Output the [X, Y] coordinate of the center of the cell containing the given text.  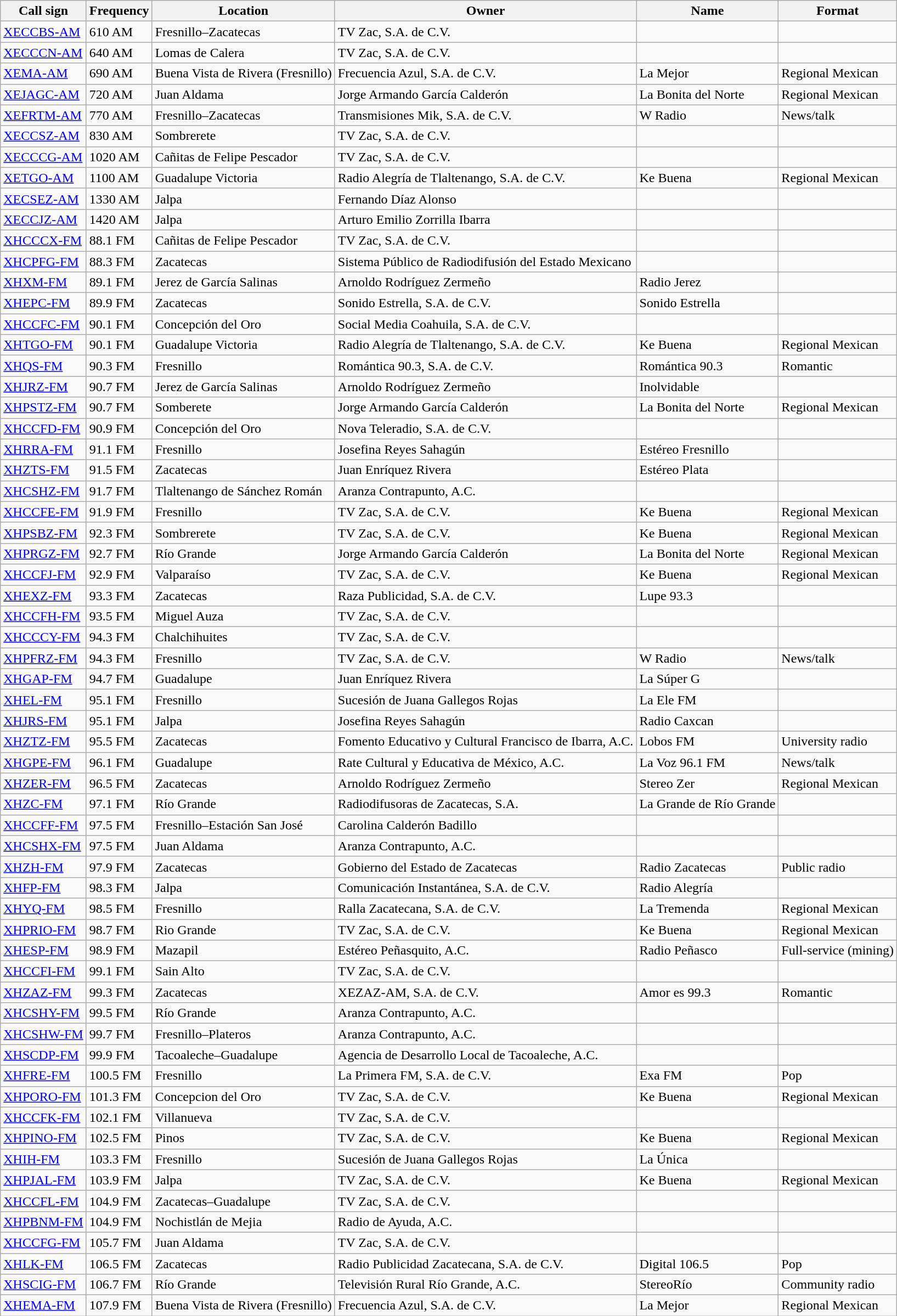
XHCCCY-FM [43, 637]
640 AM [119, 53]
90.3 FM [119, 366]
La Tremenda [708, 908]
XHZTZ-FM [43, 742]
XHPRGZ-FM [43, 553]
Ralla Zacatecana, S.A. de C.V. [486, 908]
XECCCG-AM [43, 157]
Amor es 99.3 [708, 992]
Name [708, 11]
La Primera FM, S.A. de C.V. [486, 1076]
XHCCCX-FM [43, 240]
Social Media Coahuila, S.A. de C.V. [486, 324]
XHCSHZ-FM [43, 491]
Televisión Rural Río Grande, A.C. [486, 1285]
StereoRío [708, 1285]
XHFP-FM [43, 888]
102.5 FM [119, 1138]
XHPORO-FM [43, 1097]
XHEPC-FM [43, 303]
XHFRE-FM [43, 1076]
XHZC-FM [43, 804]
La Ele FM [708, 700]
XHJRS-FM [43, 721]
XHSCIG-FM [43, 1285]
La Voz 96.1 FM [708, 763]
94.7 FM [119, 679]
Rate Cultural y Educativa de México, A.C. [486, 763]
Community radio [838, 1285]
XHRRA-FM [43, 449]
106.5 FM [119, 1263]
Raza Publicidad, S.A. de C.V. [486, 595]
XHCCFE-FM [43, 512]
Public radio [838, 867]
Concepcion del Oro [244, 1097]
XHZAZ-FM [43, 992]
Villanueva [244, 1117]
830 AM [119, 136]
Frequency [119, 11]
103.9 FM [119, 1180]
XHPRIO-FM [43, 930]
Radio Publicidad Zacatecana, S.A. de C.V. [486, 1263]
Inolvidable [708, 387]
XHPSBZ-FM [43, 533]
95.5 FM [119, 742]
XHEXZ-FM [43, 595]
99.7 FM [119, 1034]
XHZTS-FM [43, 470]
89.9 FM [119, 303]
Exa FM [708, 1076]
96.1 FM [119, 763]
97.9 FM [119, 867]
Tacoaleche–Guadalupe [244, 1055]
Gobierno del Estado de Zacatecas [486, 867]
Chalchihuites [244, 637]
Format [838, 11]
99.3 FM [119, 992]
Estéreo Peñasquito, A.C. [486, 951]
La Única [708, 1159]
98.7 FM [119, 930]
XHCPFG-FM [43, 262]
89.1 FM [119, 283]
XECCJZ-AM [43, 219]
XECSEZ-AM [43, 199]
XECCSZ-AM [43, 136]
Miguel Auza [244, 617]
XHJRZ-FM [43, 387]
Location [244, 11]
Rio Grande [244, 930]
93.3 FM [119, 595]
XHPFRZ-FM [43, 658]
XHTGO-FM [43, 345]
Lomas de Calera [244, 53]
Call sign [43, 11]
XHZH-FM [43, 867]
100.5 FM [119, 1076]
Sain Alto [244, 972]
99.9 FM [119, 1055]
97.1 FM [119, 804]
Romántica 90.3 [708, 366]
XHEMA-FM [43, 1306]
XHCCFF-FM [43, 825]
XHGPE-FM [43, 763]
XHIH-FM [43, 1159]
Valparaíso [244, 574]
XHCCFL-FM [43, 1201]
720 AM [119, 94]
Owner [486, 11]
91.7 FM [119, 491]
XHCSHW-FM [43, 1034]
Zacatecas–Guadalupe [244, 1201]
University radio [838, 742]
XHCCFG-FM [43, 1242]
102.1 FM [119, 1117]
Estéreo Plata [708, 470]
Fresnillo–Estación San José [244, 825]
Arturo Emilio Zorrilla Ibarra [486, 219]
Mazapil [244, 951]
Somberete [244, 408]
Radio Zacatecas [708, 867]
XHCCFH-FM [43, 617]
91.9 FM [119, 512]
1020 AM [119, 157]
88.1 FM [119, 240]
106.7 FM [119, 1285]
Carolina Calderón Badillo [486, 825]
XHEL-FM [43, 700]
Fomento Educativo y Cultural Francisco de Ibarra, A.C. [486, 742]
93.5 FM [119, 617]
101.3 FM [119, 1097]
Nova Teleradio, S.A. de C.V. [486, 428]
Pinos [244, 1138]
XHPSTZ-FM [43, 408]
XHCCFD-FM [43, 428]
1420 AM [119, 219]
Sistema Público de Radiodifusión del Estado Mexicano [486, 262]
XEFRTM-AM [43, 115]
Digital 106.5 [708, 1263]
Transmisiones Mik, S.A. de C.V. [486, 115]
92.9 FM [119, 574]
XHPJAL-FM [43, 1180]
XHESP-FM [43, 951]
92.7 FM [119, 553]
XETGO-AM [43, 178]
XHXM-FM [43, 283]
88.3 FM [119, 262]
La Súper G [708, 679]
107.9 FM [119, 1306]
Estéreo Fresnillo [708, 449]
105.7 FM [119, 1242]
XHPBNM-FM [43, 1222]
99.5 FM [119, 1013]
690 AM [119, 74]
90.9 FM [119, 428]
96.5 FM [119, 783]
770 AM [119, 115]
Radio Jerez [708, 283]
Radio Caxcan [708, 721]
91.1 FM [119, 449]
Radiodifusoras de Zacatecas, S.A. [486, 804]
XEZAZ-AM, S.A. de C.V. [486, 992]
XHCSHY-FM [43, 1013]
1100 AM [119, 178]
99.1 FM [119, 972]
XHZER-FM [43, 783]
Lupe 93.3 [708, 595]
XHSCDP-FM [43, 1055]
Fernando Díaz Alonso [486, 199]
91.5 FM [119, 470]
92.3 FM [119, 533]
XHCCFJ-FM [43, 574]
XHPINO-FM [43, 1138]
103.3 FM [119, 1159]
Nochistlán de Mejia [244, 1222]
98.9 FM [119, 951]
Fresnillo–Plateros [244, 1034]
Romántica 90.3, S.A. de C.V. [486, 366]
XECCBS-AM [43, 32]
XEJAGC-AM [43, 94]
98.3 FM [119, 888]
XHGAP-FM [43, 679]
XHCSHX-FM [43, 846]
Full-service (mining) [838, 951]
1330 AM [119, 199]
Stereo Zer [708, 783]
XHQS-FM [43, 366]
XHCCFC-FM [43, 324]
Radio Peñasco [708, 951]
Sonido Estrella [708, 303]
Tlaltenango de Sánchez Román [244, 491]
XHYQ-FM [43, 908]
610 AM [119, 32]
Lobos FM [708, 742]
XECCCN-AM [43, 53]
XHCCFI-FM [43, 972]
Radio de Ayuda, A.C. [486, 1222]
XHCCFK-FM [43, 1117]
98.5 FM [119, 908]
XEMA-AM [43, 74]
Comunicación Instantánea, S.A. de C.V. [486, 888]
Sonido Estrella, S.A. de C.V. [486, 303]
La Grande de Río Grande [708, 804]
Radio Alegría [708, 888]
XHLK-FM [43, 1263]
Agencia de Desarrollo Local de Tacoaleche, A.C. [486, 1055]
